Find where the given text appears and provide that cell's center as (x, y) coordinate. 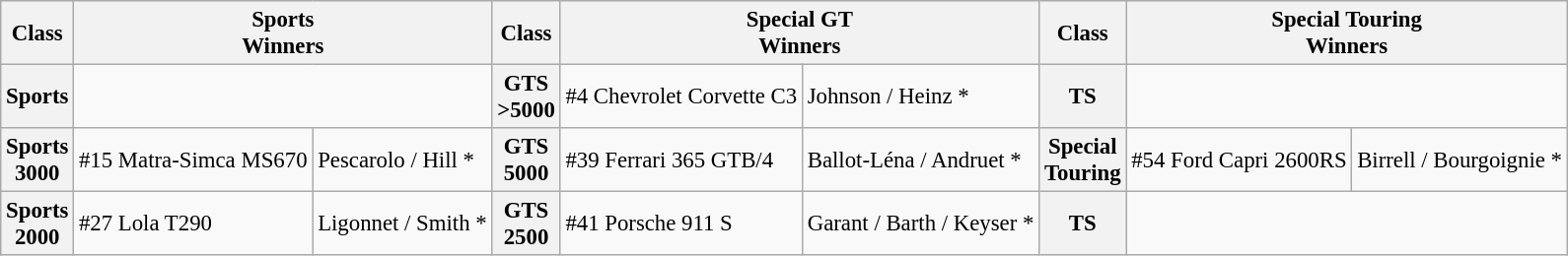
#15 Matra-Simca MS670 (193, 160)
Ballot-Léna / Andruet * (920, 160)
Birrell / Bourgoignie * (1460, 160)
GTS 2500 (527, 224)
Sports (37, 96)
SportsWinners (283, 33)
Johnson / Heinz * (920, 96)
SpecialTouring (1083, 160)
Sports 3000 (37, 160)
Pescarolo / Hill * (402, 160)
Garant / Barth / Keyser * (920, 224)
GTS >5000 (527, 96)
#39 Ferrari 365 GTB/4 (680, 160)
Ligonnet / Smith * (402, 224)
#27 Lola T290 (193, 224)
Sports 2000 (37, 224)
GTS 5000 (527, 160)
#41 Porsche 911 S (680, 224)
Special TouringWinners (1347, 33)
#4 Chevrolet Corvette C3 (680, 96)
#54 Ford Capri 2600RS (1239, 160)
Special GTWinners (800, 33)
